Pinpoint the cell where the given text exists, returning its (X, Y) midpoint coordinate. 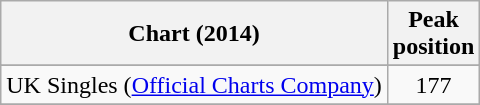
177 (433, 85)
UK Singles (Official Charts Company) (194, 85)
Peakposition (433, 34)
Chart (2014) (194, 34)
